Detect which cell encompasses the target text, then output its [X, Y] center coordinate. 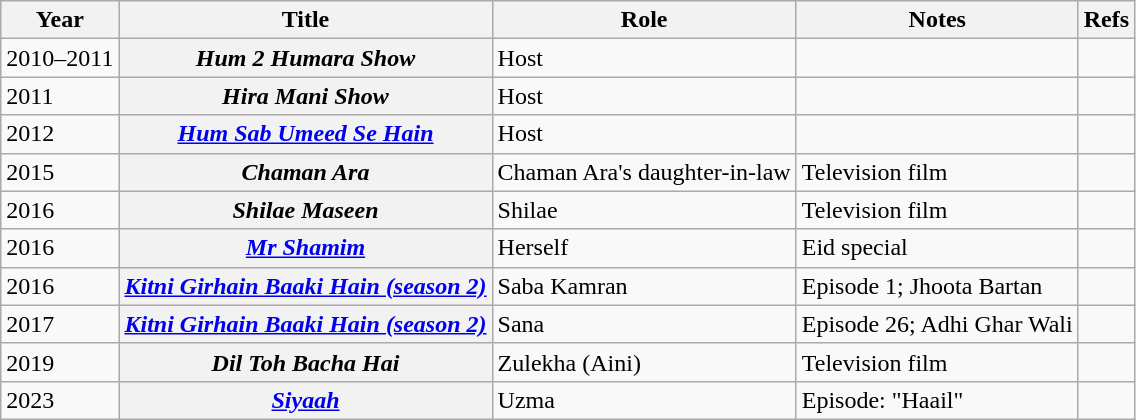
Refs [1106, 20]
Mr Shamim [306, 248]
2010–2011 [60, 58]
Episode 1; Jhoota Bartan [937, 286]
Hira Mani Show [306, 96]
Siyaah [306, 400]
Shilae [644, 210]
2012 [60, 134]
Eid special [937, 248]
Chaman Ara [306, 172]
Chaman Ara's daughter-in-law [644, 172]
Dil Toh Bacha Hai [306, 362]
Year [60, 20]
2015 [60, 172]
2011 [60, 96]
Role [644, 20]
Title [306, 20]
Saba Kamran [644, 286]
Notes [937, 20]
Herself [644, 248]
2019 [60, 362]
Uzma [644, 400]
Hum 2 Humara Show [306, 58]
Hum Sab Umeed Se Hain [306, 134]
Episode 26; Adhi Ghar Wali [937, 324]
Zulekha (Aini) [644, 362]
2017 [60, 324]
2023 [60, 400]
Shilae Maseen [306, 210]
Episode: "Haail" [937, 400]
Sana [644, 324]
